Return (x, y) of the center of cell containing provided text 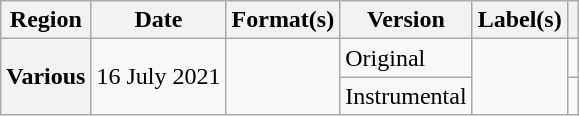
Instrumental (406, 96)
Version (406, 20)
Region (46, 20)
Date (158, 20)
16 July 2021 (158, 77)
Original (406, 58)
Various (46, 77)
Format(s) (283, 20)
Label(s) (520, 20)
